Extract the (x, y) coordinate from the center of the cell holding the provided text.  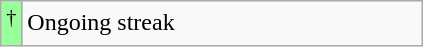
Ongoing streak (222, 24)
† (12, 24)
